Return the (x, y) coordinate for the center point of the cell that contains the specified text.  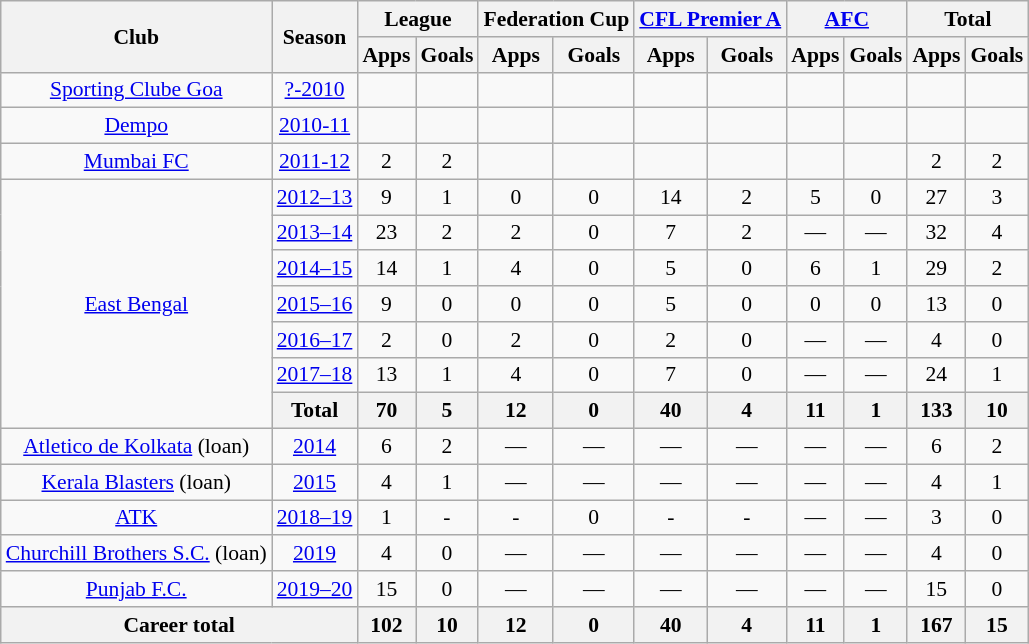
Dempo (136, 126)
2013–14 (315, 233)
29 (936, 269)
Club (136, 36)
Federation Cup (556, 19)
133 (936, 411)
CFL Premier A (710, 19)
2014 (315, 447)
AFC (846, 19)
East Bengal (136, 304)
Mumbai FC (136, 162)
2016–17 (315, 340)
167 (936, 625)
Kerala Blasters (loan) (136, 482)
32 (936, 233)
Atletico de Kolkata (loan) (136, 447)
Sporting Clube Goa (136, 90)
2010-11 (315, 126)
2018–19 (315, 518)
ATK (136, 518)
70 (386, 411)
2019–20 (315, 589)
2015–16 (315, 304)
Career total (180, 625)
2017–18 (315, 375)
23 (386, 233)
League (418, 19)
24 (936, 375)
2019 (315, 554)
2012–13 (315, 197)
Punjab F.C. (136, 589)
Season (315, 36)
2015 (315, 482)
102 (386, 625)
Churchill Brothers S.C. (loan) (136, 554)
2011-12 (315, 162)
?-2010 (315, 90)
27 (936, 197)
2014–15 (315, 269)
